Pinpoint the cell where the given text exists, returning its [x, y] midpoint coordinate. 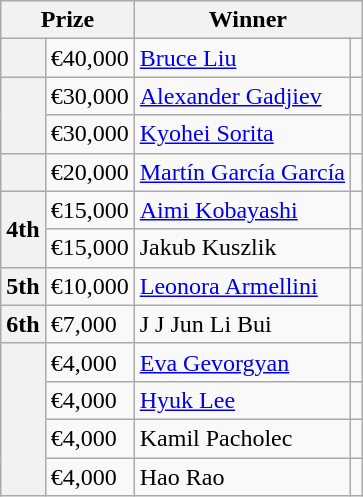
4th [23, 229]
Winner [248, 20]
J J Jun Li Bui [242, 324]
Kyohei Sorita [242, 134]
Jakub Kuszlik [242, 248]
Aimi Kobayashi [242, 210]
Hao Rao [242, 477]
5th [23, 286]
Hyuk Lee [242, 400]
€40,000 [90, 58]
Alexander Gadjiev [242, 96]
Kamil Pacholec [242, 438]
Leonora Armellini [242, 286]
6th [23, 324]
Martín García García [242, 172]
Bruce Liu [242, 58]
€7,000 [90, 324]
€20,000 [90, 172]
Prize [68, 20]
€10,000 [90, 286]
Eva Gevorgyan [242, 362]
